Extract the (X, Y) coordinate from the center of the cell holding the provided text.  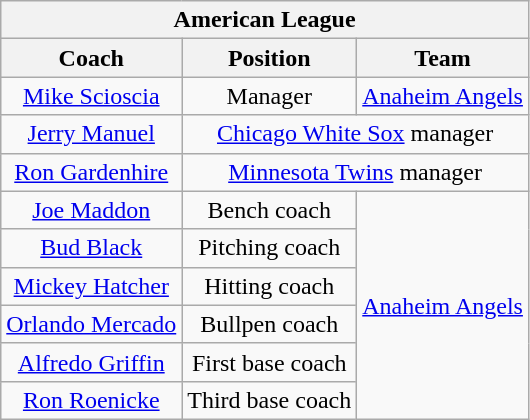
Bud Black (92, 248)
First base coach (270, 362)
Jerry Manuel (92, 134)
Ron Gardenhire (92, 172)
Orlando Mercado (92, 324)
Alfredo Griffin (92, 362)
Third base coach (270, 400)
Bench coach (270, 210)
Minnesota Twins manager (356, 172)
Ron Roenicke (92, 400)
Mickey Hatcher (92, 286)
Joe Maddon (92, 210)
Bullpen coach (270, 324)
Team (443, 58)
American League (265, 20)
Coach (92, 58)
Mike Scioscia (92, 96)
Pitching coach (270, 248)
Hitting coach (270, 286)
Manager (270, 96)
Position (270, 58)
Chicago White Sox manager (356, 134)
